Extract the (X, Y) coordinate from the center of the cell holding the provided text.  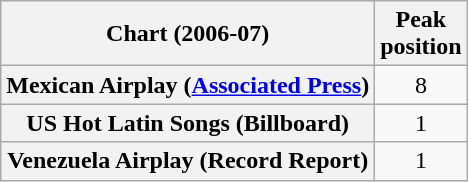
Mexican Airplay (Associated Press) (188, 85)
Chart (2006-07) (188, 34)
8 (421, 85)
Peakposition (421, 34)
US Hot Latin Songs (Billboard) (188, 123)
Venezuela Airplay (Record Report) (188, 161)
